For the text-containing cell, return its midpoint in (x, y) coordinate format. 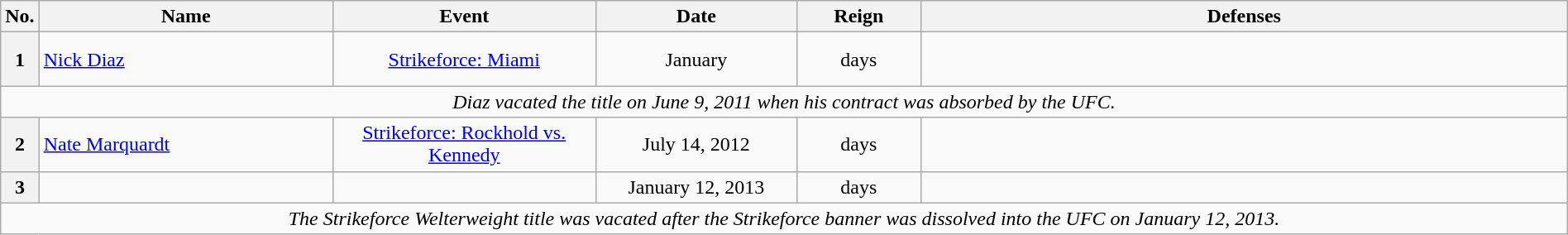
2 (20, 144)
Diaz vacated the title on June 9, 2011 when his contract was absorbed by the UFC. (784, 102)
Nick Diaz (185, 60)
January 12, 2013 (696, 187)
July 14, 2012 (696, 144)
Event (464, 17)
Strikeforce: Miami (464, 60)
Strikeforce: Rockhold vs. Kennedy (464, 144)
Defenses (1244, 17)
January (696, 60)
Name (185, 17)
1 (20, 60)
Date (696, 17)
Nate Marquardt (185, 144)
The Strikeforce Welterweight title was vacated after the Strikeforce banner was dissolved into the UFC on January 12, 2013. (784, 218)
3 (20, 187)
No. (20, 17)
Reign (858, 17)
